Search for the cell housing the specified text and yield its [X, Y] center coordinate. 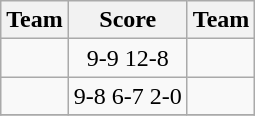
9-9 12-8 [128, 58]
9-8 6-7 2-0 [128, 96]
Score [128, 20]
